For the text-containing cell, return its midpoint in [x, y] coordinate format. 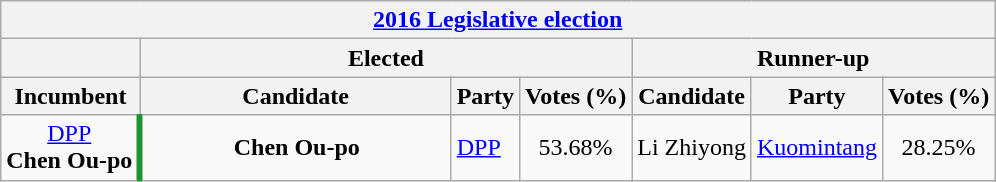
Elected [386, 58]
DPPChen Ou-po [70, 148]
28.25% [938, 148]
Kuomintang [816, 148]
2016 Legislative election [498, 20]
DPP [485, 148]
53.68% [576, 148]
Li Zhiyong [692, 148]
Incumbent [70, 96]
Chen Ou-po [296, 148]
Runner-up [814, 58]
